Locate the cell with the specified text and output its (x, y) center coordinate. 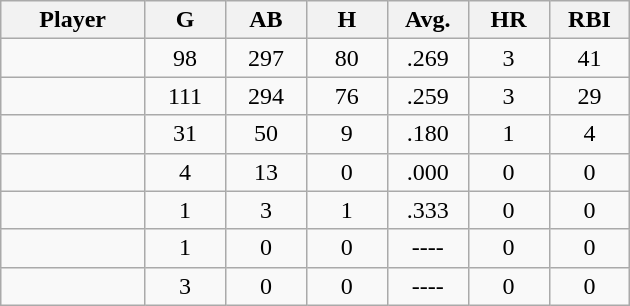
98 (186, 58)
.269 (428, 58)
G (186, 20)
111 (186, 96)
294 (266, 96)
9 (346, 134)
.333 (428, 210)
RBI (590, 20)
29 (590, 96)
H (346, 20)
31 (186, 134)
HR (508, 20)
50 (266, 134)
297 (266, 58)
80 (346, 58)
AB (266, 20)
Player (73, 20)
.180 (428, 134)
41 (590, 58)
.000 (428, 172)
Avg. (428, 20)
76 (346, 96)
13 (266, 172)
.259 (428, 96)
